Return the (x, y) coordinate for the center point of the cell that contains the specified text.  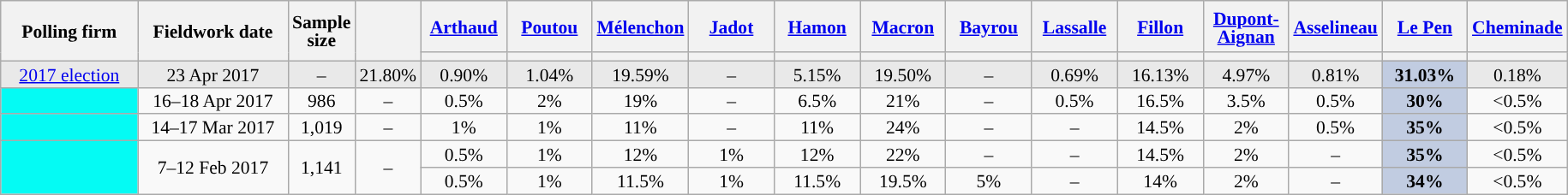
3.5% (1246, 101)
19.50% (903, 74)
2017 election (69, 74)
Bayrou (989, 27)
21% (903, 101)
14% (1160, 181)
Lassalle (1074, 27)
7–12 Feb 2017 (212, 168)
0.69% (1074, 74)
31.03% (1425, 74)
16.5% (1160, 101)
Mélenchon (640, 27)
22% (903, 154)
Fillon (1160, 27)
Polling firm (69, 31)
1.04% (549, 74)
16.13% (1160, 74)
24% (903, 128)
14–17 Mar 2017 (212, 128)
19.59% (640, 74)
30% (1425, 101)
Le Pen (1425, 27)
19.5% (903, 181)
Samplesize (321, 31)
0.90% (464, 74)
34% (1425, 181)
Arthaud (464, 27)
23 Apr 2017 (212, 74)
Fieldwork date (212, 31)
0.18% (1517, 74)
Hamon (817, 27)
16–18 Apr 2017 (212, 101)
6.5% (817, 101)
Cheminade (1517, 27)
5.15% (817, 74)
21.80% (387, 74)
1,019 (321, 128)
1,141 (321, 168)
0.81% (1335, 74)
Poutou (549, 27)
Dupont-Aignan (1246, 27)
Asselineau (1335, 27)
986 (321, 101)
19% (640, 101)
4.97% (1246, 74)
5% (989, 181)
Macron (903, 27)
Jadot (731, 27)
